From the cell containing the given text, extract its center point as (X, Y) coordinate. 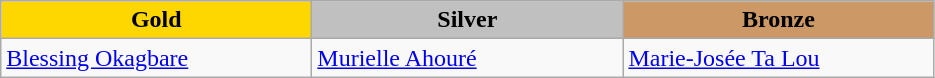
Blessing Okagbare (156, 58)
Murielle Ahouré (468, 58)
Bronze (778, 20)
Silver (468, 20)
Gold (156, 20)
Marie-Josée Ta Lou (778, 58)
